For the text-containing cell, return its midpoint in (x, y) coordinate format. 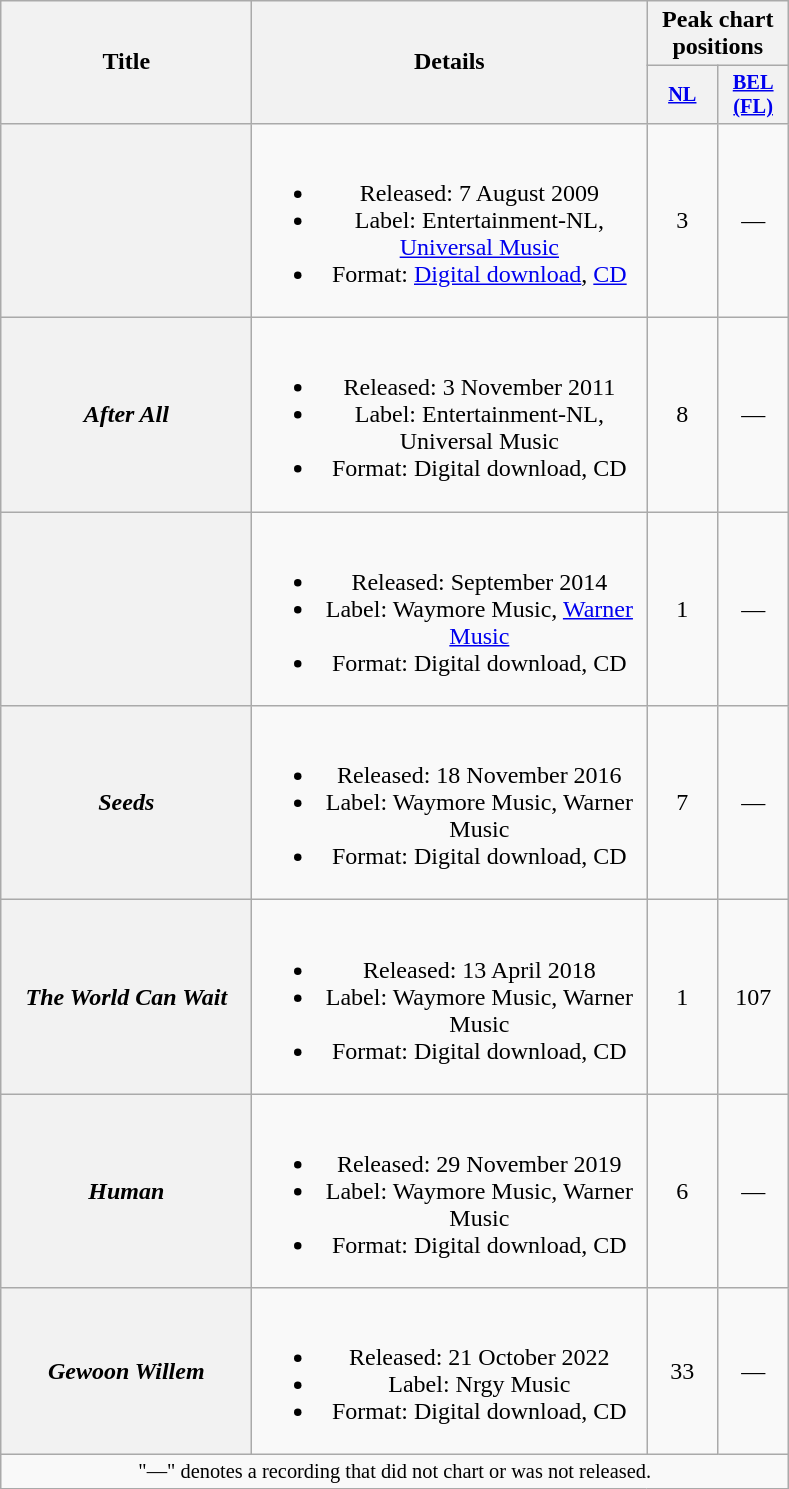
"—" denotes a recording that did not chart or was not released. (395, 1472)
Released: 13 April 2018Label: Waymore Music, Warner MusicFormat: Digital download, CD (450, 997)
The World Can Wait (126, 997)
Peak chart positions (718, 34)
7 (682, 803)
Released: 7 August 2009Label: Entertainment-NL, Universal MusicFormat: Digital download, CD (450, 220)
8 (682, 415)
Details (450, 62)
Released: September 2014Label: Waymore Music, Warner MusicFormat: Digital download, CD (450, 609)
Released: 21 October 2022Label: Nrgy MusicFormat: Digital download, CD (450, 1372)
After All (126, 415)
33 (682, 1372)
Title (126, 62)
Released: 3 November 2011Label: Entertainment-NL, Universal MusicFormat: Digital download, CD (450, 415)
3 (682, 220)
Released: 18 November 2016Label: Waymore Music, Warner MusicFormat: Digital download, CD (450, 803)
Gewoon Willem (126, 1372)
Seeds (126, 803)
BEL(FL) (754, 95)
Released: 29 November 2019Label: Waymore Music, Warner MusicFormat: Digital download, CD (450, 1191)
Human (126, 1191)
6 (682, 1191)
NL (682, 95)
107 (754, 997)
